Search for the cell housing the specified text and yield its [X, Y] center coordinate. 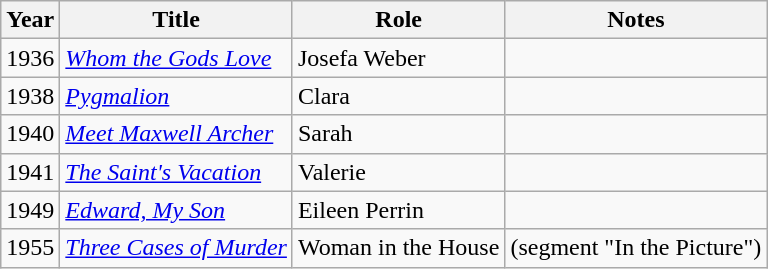
The Saint's Vacation [176, 172]
1955 [30, 248]
Whom the Gods Love [176, 58]
Notes [636, 20]
Clara [398, 96]
1941 [30, 172]
Three Cases of Murder [176, 248]
1938 [30, 96]
Woman in the House [398, 248]
(segment "In the Picture") [636, 248]
Role [398, 20]
1949 [30, 210]
Year [30, 20]
Pygmalion [176, 96]
1940 [30, 134]
1936 [30, 58]
Eileen Perrin [398, 210]
Edward, My Son [176, 210]
Sarah [398, 134]
Valerie [398, 172]
Title [176, 20]
Josefa Weber [398, 58]
Meet Maxwell Archer [176, 134]
